Return (x, y) of the center of cell containing provided text 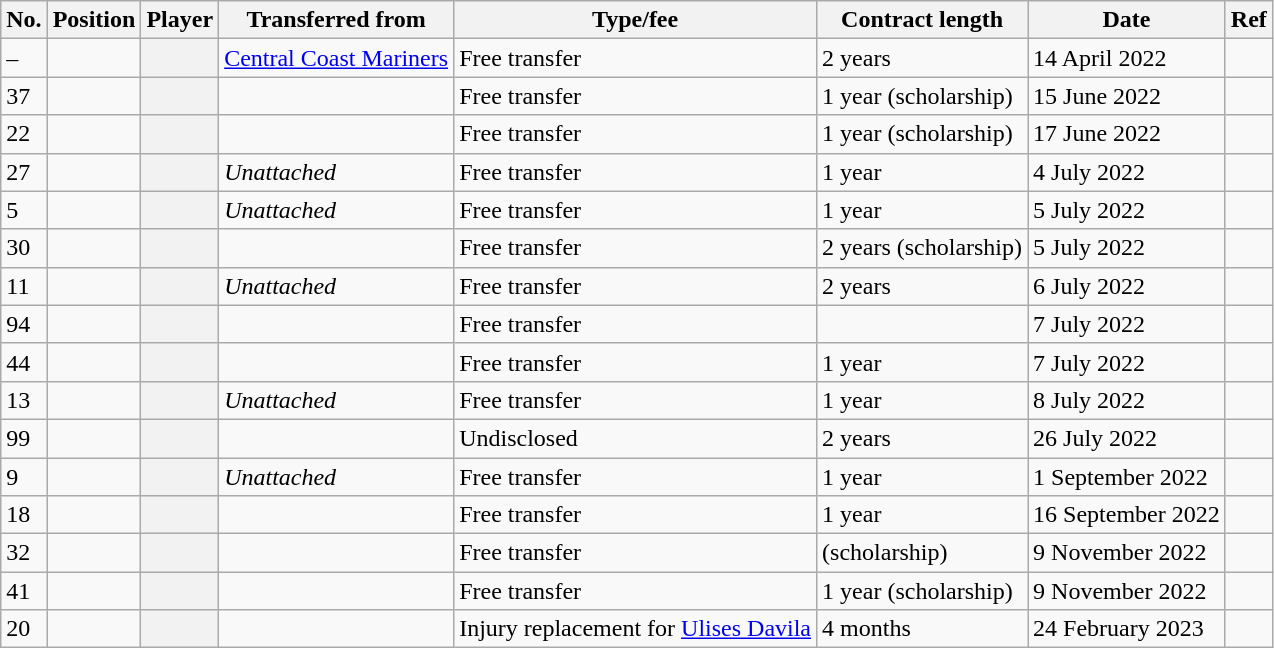
Injury replacement for Ulises Davila (636, 629)
Undisclosed (636, 438)
4 months (922, 629)
Player (180, 20)
Contract length (922, 20)
13 (24, 400)
22 (24, 134)
Transferred from (336, 20)
99 (24, 438)
9 (24, 477)
37 (24, 96)
11 (24, 286)
8 July 2022 (1127, 400)
2 years (scholarship) (922, 248)
44 (24, 362)
24 February 2023 (1127, 629)
Ref (1248, 20)
6 July 2022 (1127, 286)
Position (94, 20)
1 September 2022 (1127, 477)
(scholarship) (922, 553)
94 (24, 324)
4 July 2022 (1127, 172)
20 (24, 629)
17 June 2022 (1127, 134)
Date (1127, 20)
41 (24, 591)
Central Coast Mariners (336, 58)
32 (24, 553)
18 (24, 515)
15 June 2022 (1127, 96)
27 (24, 172)
Type/fee (636, 20)
– (24, 58)
16 September 2022 (1127, 515)
14 April 2022 (1127, 58)
No. (24, 20)
30 (24, 248)
5 (24, 210)
26 July 2022 (1127, 438)
